Pinpoint the cell where the given text exists, returning its [X, Y] midpoint coordinate. 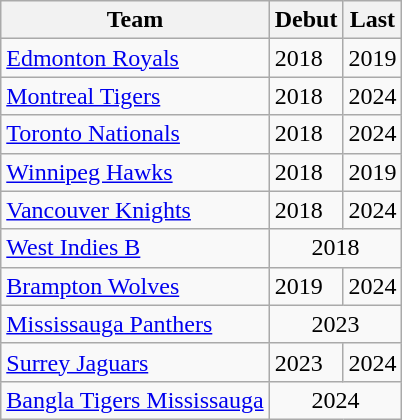
Vancouver Knights [135, 210]
Winnipeg Hawks [135, 172]
Montreal Tigers [135, 96]
Mississauga Panthers [135, 324]
Edmonton Royals [135, 58]
West Indies B [135, 248]
Brampton Wolves [135, 286]
Debut [306, 20]
Last [372, 20]
Team [135, 20]
Toronto Nationals [135, 134]
Bangla Tigers Mississauga [135, 400]
Surrey Jaguars [135, 362]
